Return (X, Y) of the center of cell containing provided text 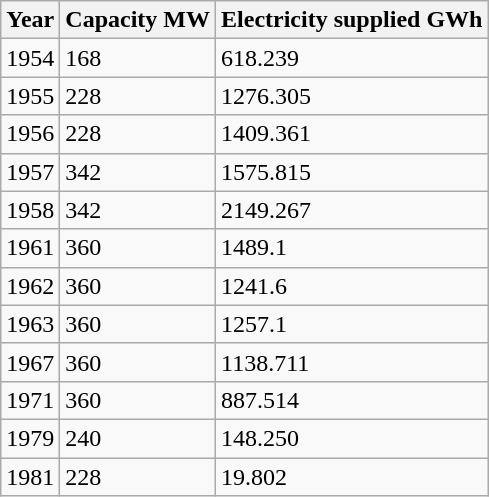
1276.305 (352, 96)
2149.267 (352, 210)
1956 (30, 134)
1489.1 (352, 248)
168 (138, 58)
1963 (30, 324)
618.239 (352, 58)
1954 (30, 58)
1962 (30, 286)
Year (30, 20)
1979 (30, 438)
1575.815 (352, 172)
1957 (30, 172)
1981 (30, 477)
1257.1 (352, 324)
1967 (30, 362)
240 (138, 438)
Electricity supplied GWh (352, 20)
1138.711 (352, 362)
1241.6 (352, 286)
Capacity MW (138, 20)
1955 (30, 96)
1409.361 (352, 134)
1971 (30, 400)
887.514 (352, 400)
19.802 (352, 477)
1958 (30, 210)
148.250 (352, 438)
1961 (30, 248)
